For the text-containing cell, return its midpoint in (X, Y) coordinate format. 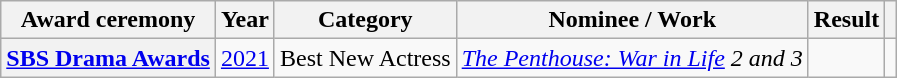
Result (846, 20)
2021 (244, 58)
Award ceremony (108, 20)
Best New Actress (365, 58)
Year (244, 20)
Category (365, 20)
SBS Drama Awards (108, 58)
The Penthouse: War in Life 2 and 3 (632, 58)
Nominee / Work (632, 20)
